Return the (x, y) coordinate for the center point of the cell that contains the specified text.  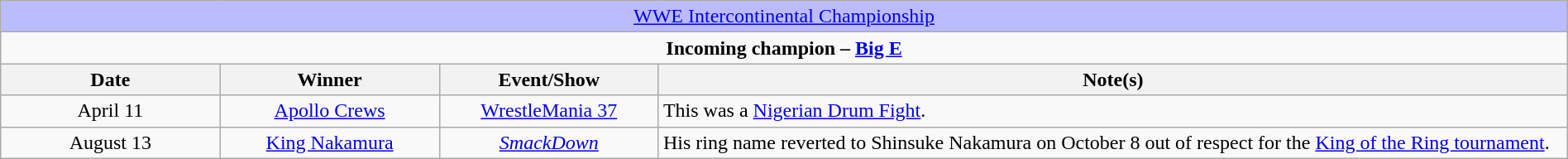
WrestleMania 37 (549, 111)
April 11 (111, 111)
SmackDown (549, 142)
Incoming champion – Big E (784, 48)
This was a Nigerian Drum Fight. (1113, 111)
His ring name reverted to Shinsuke Nakamura on October 8 out of respect for the King of the Ring tournament. (1113, 142)
August 13 (111, 142)
Date (111, 79)
Note(s) (1113, 79)
Winner (329, 79)
King Nakamura (329, 142)
WWE Intercontinental Championship (784, 17)
Event/Show (549, 79)
Apollo Crews (329, 111)
